Determine the (x, y) coordinate at the center of the cell enclosing the given text.  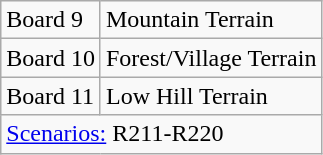
Scenarios: R211-R220 (162, 134)
Board 11 (51, 96)
Forest/Village Terrain (210, 58)
Low Hill Terrain (210, 96)
Board 10 (51, 58)
Mountain Terrain (210, 20)
Board 9 (51, 20)
